Scan for the cell matching the given text and deliver its [X, Y] coordinate at center. 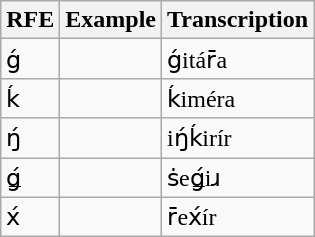
x́ [30, 217]
Transcription [238, 20]
r̄ex́ír [238, 217]
ǵitár̄a [238, 59]
ŋ́ [30, 138]
iŋ́ḱirír [238, 138]
ǥ́ [30, 178]
Example [111, 20]
ḱ [30, 98]
ǵ [30, 59]
ṡeǥ́iɹ [238, 178]
ḱiméra [238, 98]
RFE [30, 20]
